Return [X, Y] of the center of cell containing provided text 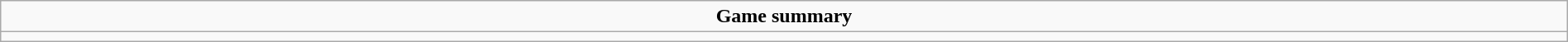
Game summary [784, 16]
